Return (x, y) of the center of cell containing provided text 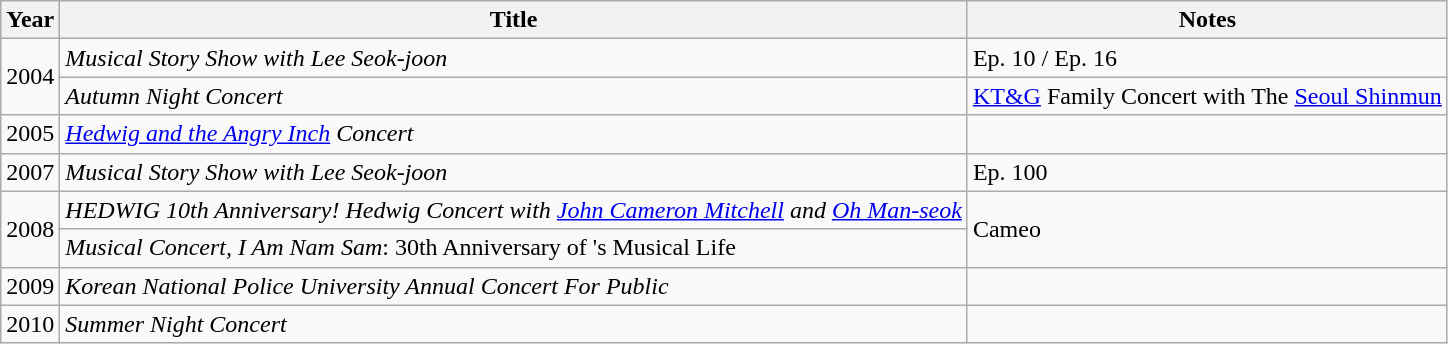
2007 (30, 172)
Summer Night Concert (514, 324)
KT&G Family Concert with The Seoul Shinmun (1207, 96)
Autumn Night Concert (514, 96)
2009 (30, 286)
2010 (30, 324)
Musical Concert, I Am Nam Sam: 30th Anniversary of 's Musical Life (514, 248)
Ep. 100 (1207, 172)
Title (514, 20)
Ep. 10 / Ep. 16 (1207, 58)
Year (30, 20)
2005 (30, 134)
HEDWIG 10th Anniversary! Hedwig Concert with John Cameron Mitchell and Oh Man-seok (514, 210)
Hedwig and the Angry Inch Concert (514, 134)
Korean National Police University Annual Concert For Public (514, 286)
2008 (30, 229)
Cameo (1207, 229)
Notes (1207, 20)
2004 (30, 77)
